Determine the (x, y) coordinate at the center of the cell enclosing the given text.  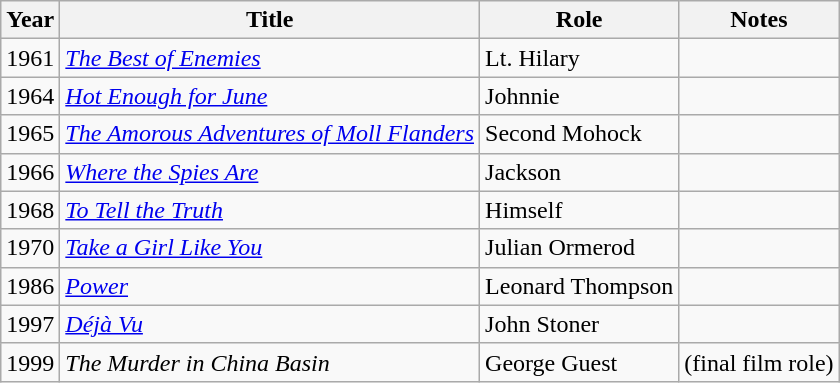
The Amorous Adventures of Moll Flanders (270, 134)
1965 (30, 134)
Power (270, 286)
(final film role) (759, 362)
Year (30, 20)
John Stoner (580, 324)
Julian Ormerod (580, 248)
1970 (30, 248)
1968 (30, 210)
Where the Spies Are (270, 172)
Leonard Thompson (580, 286)
Déjà Vu (270, 324)
Jackson (580, 172)
Title (270, 20)
1997 (30, 324)
1961 (30, 58)
Role (580, 20)
1964 (30, 96)
George Guest (580, 362)
The Best of Enemies (270, 58)
1999 (30, 362)
Second Mohock (580, 134)
Take a Girl Like You (270, 248)
1986 (30, 286)
Notes (759, 20)
Himself (580, 210)
Hot Enough for June (270, 96)
The Murder in China Basin (270, 362)
Lt. Hilary (580, 58)
Johnnie (580, 96)
1966 (30, 172)
To Tell the Truth (270, 210)
